Determine the [x, y] coordinate at the center of the cell enclosing the given text.  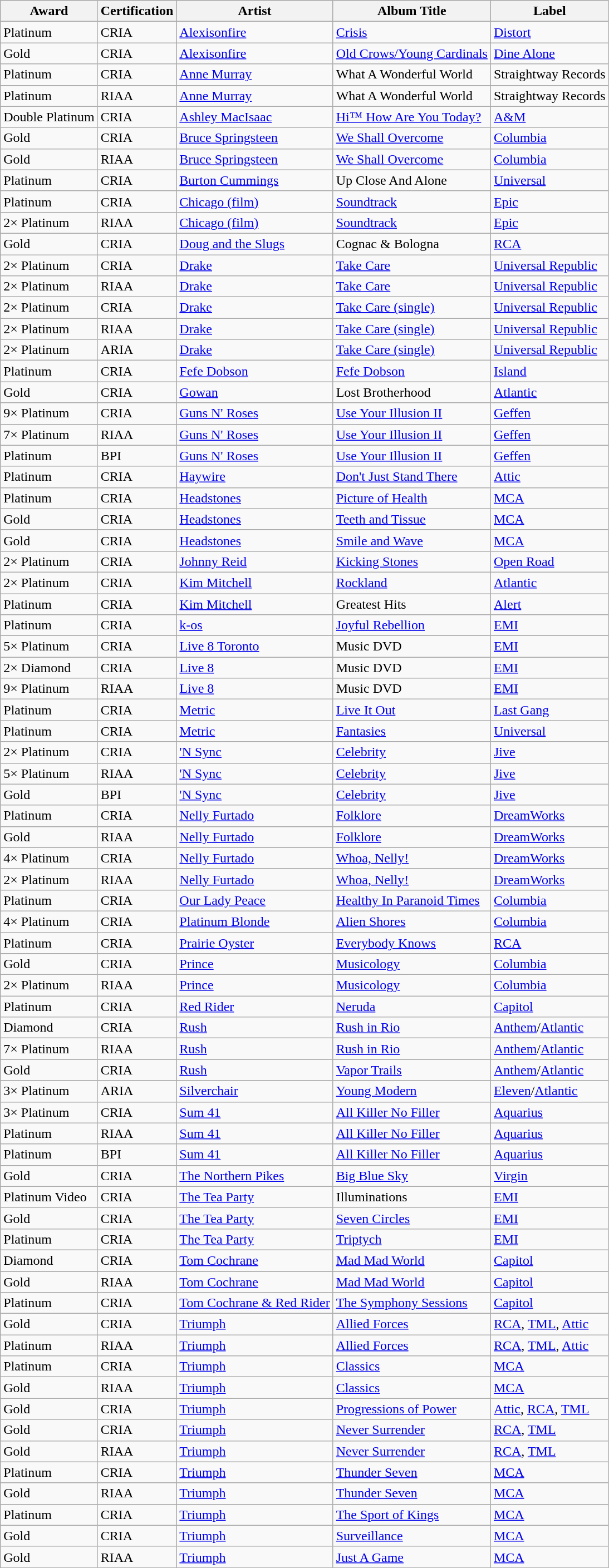
Up Close And Alone [412, 180]
Red Rider [255, 1007]
Alien Shores [412, 921]
Kicking Stones [412, 561]
Prairie Oyster [255, 943]
Picture of Health [412, 498]
Everybody Knows [412, 943]
2× Diamond [49, 668]
Platinum Video [49, 1197]
Artist [255, 11]
Greatest Hits [412, 604]
Our Lady Peace [255, 900]
Triptych [412, 1239]
Attic [549, 477]
Label [549, 11]
Island [549, 371]
Tom Cochrane & Red Rider [255, 1303]
Healthy In Paranoid Times [412, 900]
Live 8 Toronto [255, 647]
Virgin [549, 1176]
Ashley MacIsaac [255, 117]
Live It Out [412, 710]
Doug and the Slugs [255, 244]
The Sport of Kings [412, 1515]
Big Blue Sky [412, 1176]
Old Crows/Young Cardinals [412, 53]
Cognac & Bologna [412, 244]
Vapor Trails [412, 1070]
Burton Cummings [255, 180]
Don't Just Stand There [412, 477]
Joyful Rebellion [412, 625]
Neruda [412, 1007]
Young Modern [412, 1091]
The Symphony Sessions [412, 1303]
Open Road [549, 561]
Teeth and Tissue [412, 519]
Illuminations [412, 1197]
Hi™ How Are You Today? [412, 117]
Seven Circles [412, 1218]
Silverchair [255, 1091]
Dine Alone [549, 53]
Alert [549, 604]
k-os [255, 625]
Progressions of Power [412, 1409]
Surveillance [412, 1536]
Rockland [412, 583]
Just A Game [412, 1557]
Haywire [255, 477]
Award [49, 11]
Smile and Wave [412, 540]
Distort [549, 32]
Gowan [255, 392]
A&M [549, 117]
Attic, RCA, TML [549, 1409]
Platinum Blonde [255, 921]
The Northern Pikes [255, 1176]
Last Gang [549, 710]
Crisis [412, 32]
Johnny Reid [255, 561]
Double Platinum [49, 117]
Eleven/Atlantic [549, 1091]
Certification [137, 11]
Album Title [412, 11]
Lost Brotherhood [412, 392]
Fantasies [412, 731]
